Provide the [X, Y] coordinate of the cell's center where the given text is located.  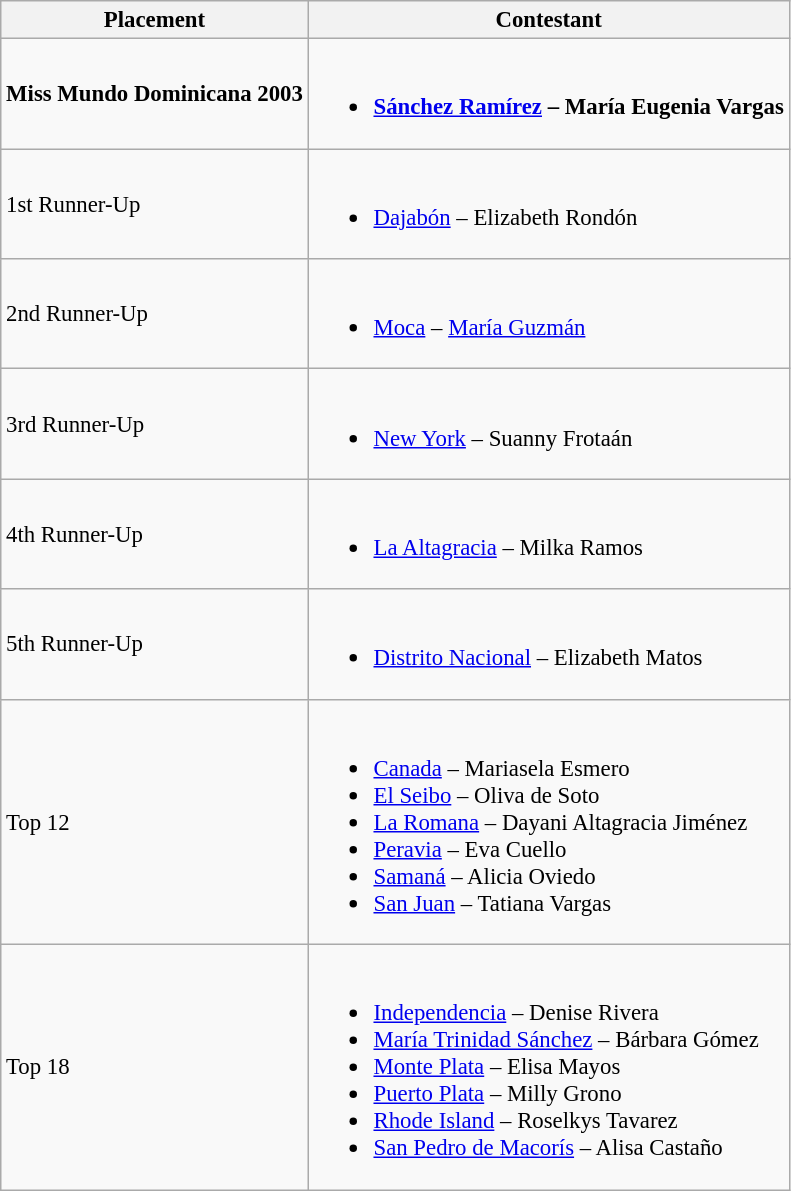
Top 12 [154, 822]
Sánchez Ramírez – María Eugenia Vargas [548, 94]
Placement [154, 20]
1st Runner-Up [154, 204]
4th Runner-Up [154, 534]
2nd Runner-Up [154, 314]
Moca – María Guzmán [548, 314]
Top 18 [154, 1068]
Dajabón – Elizabeth Rondón [548, 204]
Miss Mundo Dominicana 2003 [154, 94]
La Altagracia – Milka Ramos [548, 534]
5th Runner-Up [154, 644]
3rd Runner-Up [154, 424]
New York – Suanny Frotaán [548, 424]
Distrito Nacional – Elizabeth Matos [548, 644]
Contestant [548, 20]
